Search for the cell housing the specified text and yield its [X, Y] center coordinate. 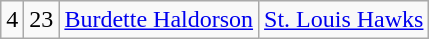
4 [12, 20]
St. Louis Hawks [344, 20]
23 [42, 20]
Burdette Haldorson [159, 20]
